Scan for the cell matching the given text and deliver its (x, y) coordinate at center. 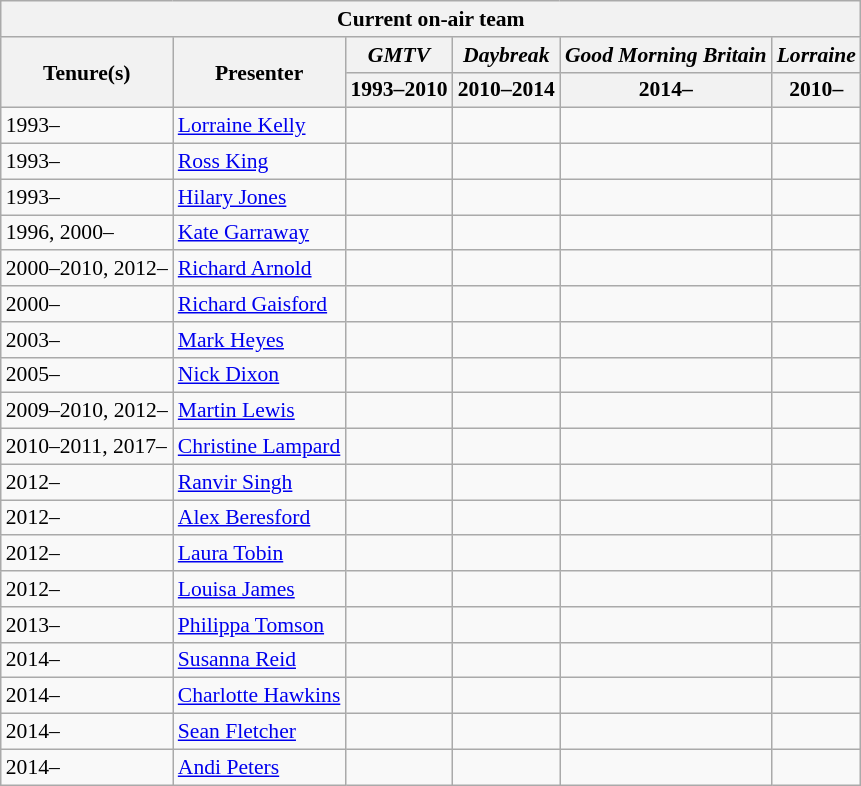
Richard Arnold (260, 269)
Lorraine (816, 55)
Ross King (260, 162)
Kate Garraway (260, 233)
Christine Lampard (260, 447)
Andi Peters (260, 767)
Nick Dixon (260, 375)
2000– (87, 304)
Martin Lewis (260, 411)
2010–2011, 2017– (87, 447)
2003– (87, 340)
Daybreak (506, 55)
Sean Fletcher (260, 732)
2013– (87, 625)
2009–2010, 2012– (87, 411)
Laura Tobin (260, 554)
Current on-air team (431, 19)
Presenter (260, 72)
Charlotte Hawkins (260, 696)
Susanna Reid (260, 660)
Lorraine Kelly (260, 126)
2010–2014 (506, 90)
Tenure(s) (87, 72)
Good Morning Britain (666, 55)
2000–2010, 2012– (87, 269)
2010– (816, 90)
1993–2010 (398, 90)
Alex Beresford (260, 518)
Hilary Jones (260, 197)
Philippa Tomson (260, 625)
Louisa James (260, 589)
GMTV (398, 55)
Mark Heyes (260, 340)
Richard Gaisford (260, 304)
1996, 2000– (87, 233)
Ranvir Singh (260, 482)
2005– (87, 375)
